Find where the given text appears and provide that cell's center as [x, y] coordinate. 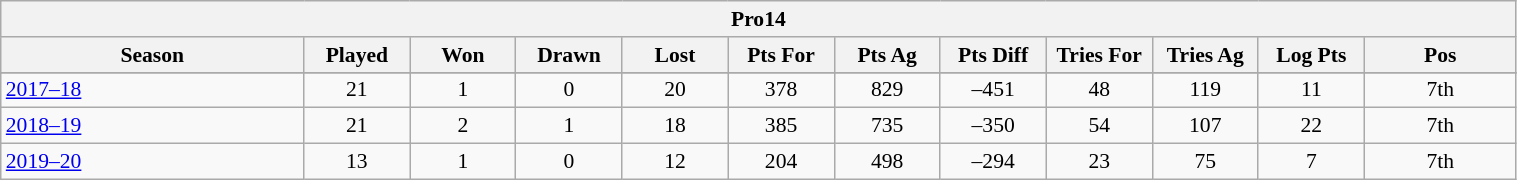
Won [463, 55]
Played [357, 55]
–294 [993, 162]
Log Pts [1311, 55]
2019–20 [152, 162]
107 [1205, 126]
829 [887, 90]
204 [781, 162]
Drawn [569, 55]
54 [1099, 126]
12 [675, 162]
22 [1311, 126]
7 [1311, 162]
2018–19 [152, 126]
Pro14 [758, 19]
498 [887, 162]
Pts Ag [887, 55]
11 [1311, 90]
–350 [993, 126]
–451 [993, 90]
Pts For [781, 55]
18 [675, 126]
2017–18 [152, 90]
Tries For [1099, 55]
378 [781, 90]
75 [1205, 162]
2 [463, 126]
Pts Diff [993, 55]
13 [357, 162]
385 [781, 126]
48 [1099, 90]
Season [152, 55]
Pos [1440, 55]
Tries Ag [1205, 55]
Lost [675, 55]
20 [675, 90]
119 [1205, 90]
23 [1099, 162]
735 [887, 126]
